Find where the given text appears and provide that cell's center as [x, y] coordinate. 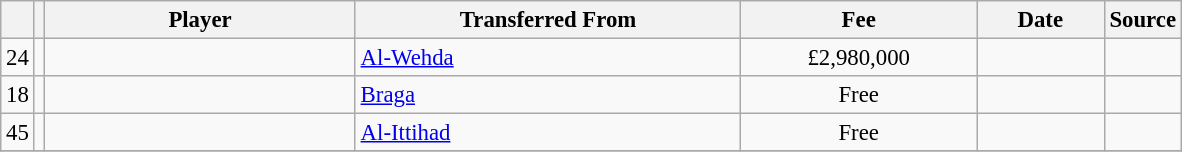
18 [18, 95]
Source [1142, 20]
Al-Ittihad [548, 133]
Player [200, 20]
Date [1040, 20]
Al-Wehda [548, 58]
Fee [859, 20]
24 [18, 58]
Braga [548, 95]
£2,980,000 [859, 58]
Transferred From [548, 20]
45 [18, 133]
